Extract the [X, Y] coordinate from the center of the cell holding the provided text.  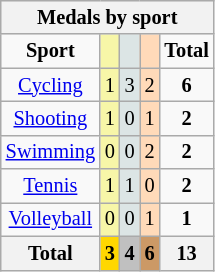
13 [186, 253]
4 [130, 253]
Medals by sport [108, 17]
Tennis [50, 186]
Cycling [50, 85]
Swimming [50, 152]
Volleyball [50, 219]
Shooting [50, 118]
Sport [50, 51]
